Provide the (X, Y) coordinate of the cell's center where the given text is located.  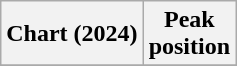
Peakposition (189, 34)
Chart (2024) (72, 34)
